Determine the (X, Y) coordinate at the center of the cell enclosing the given text.  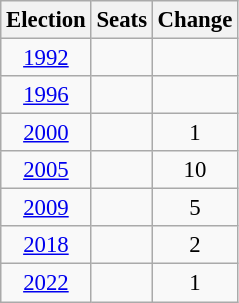
2005 (46, 170)
5 (194, 208)
2022 (46, 283)
10 (194, 170)
Change (194, 20)
1996 (46, 95)
Election (46, 20)
2009 (46, 208)
2018 (46, 245)
Seats (122, 20)
1992 (46, 58)
2000 (46, 133)
2 (194, 245)
